Identify which cell holds the provided text, then report its (x, y) central coordinate. 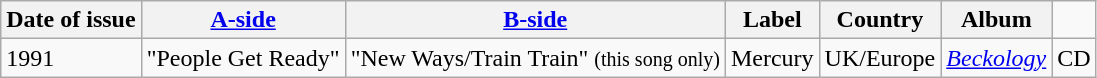
Label (772, 20)
Date of issue (71, 20)
Mercury (772, 58)
Beckology (996, 58)
"New Ways/Train Train" (this song only) (535, 58)
CD (1074, 58)
1991 (71, 58)
A-side (243, 20)
UK/Europe (880, 58)
B-side (535, 20)
Album (996, 20)
"People Get Ready" (243, 58)
Country (880, 20)
